Determine the (X, Y) coordinate at the center of the cell enclosing the given text.  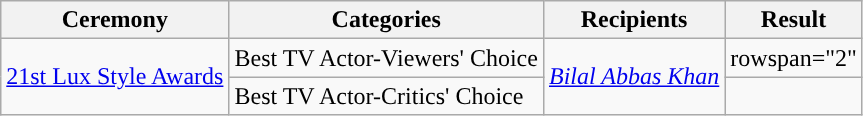
rowspan="2" (794, 58)
Bilal Abbas Khan (634, 77)
Categories (386, 20)
Best TV Actor-Viewers' Choice (386, 58)
21st Lux Style Awards (115, 77)
Result (794, 20)
Best TV Actor-Critics' Choice (386, 96)
Recipients (634, 20)
Ceremony (115, 20)
